Provide the [X, Y] coordinate of the cell's center where the given text is located.  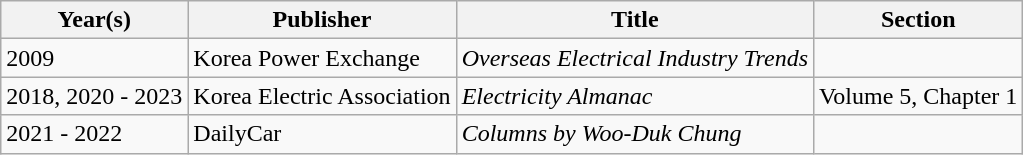
Publisher [322, 20]
Title [634, 20]
Electricity Almanac [634, 96]
2018, 2020 - 2023 [94, 96]
Year(s) [94, 20]
Section [918, 20]
2009 [94, 58]
Overseas Electrical Industry Trends [634, 58]
Korea Power Exchange [322, 58]
2021 - 2022 [94, 134]
Columns by Woo-Duk Chung [634, 134]
Korea Electric Association [322, 96]
DailyCar [322, 134]
Volume 5, Chapter 1 [918, 96]
